Capture the cell that displays the provided text and extract its [x, y] central coordinate. 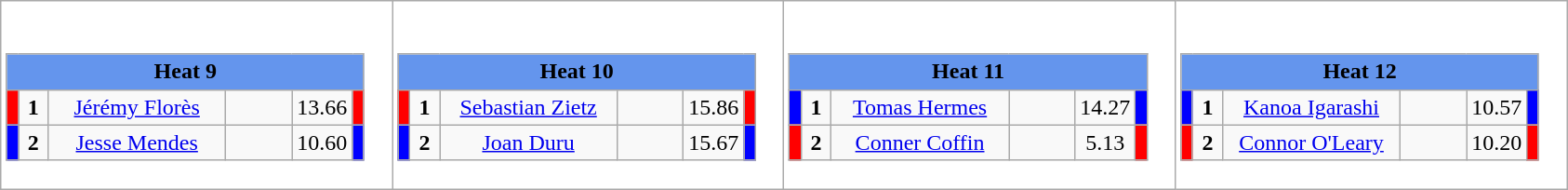
Heat 11 1 Tomas Hermes 14.27 2 Conner Coffin 5.13 [980, 95]
Heat 9 [185, 72]
15.86 [714, 107]
10.20 [1497, 142]
Heat 12 1 Kanoa Igarashi 10.57 2 Connor O'Leary 10.20 [1371, 95]
5.13 [1105, 142]
Connor O'Leary [1311, 142]
Kanoa Igarashi [1311, 107]
Joan Duru [528, 142]
Jérémy Florès [138, 107]
15.67 [714, 142]
Jesse Mendes [138, 142]
Conner Coffin [921, 142]
10.60 [322, 142]
10.57 [1497, 107]
Heat 9 1 Jérémy Florès 13.66 2 Jesse Mendes 10.60 [197, 95]
Heat 11 [968, 72]
Heat 12 [1360, 72]
Tomas Hermes [921, 107]
Sebastian Zietz [528, 107]
Heat 10 [577, 72]
Heat 10 1 Sebastian Zietz 15.86 2 Joan Duru 15.67 [588, 95]
14.27 [1105, 107]
13.66 [322, 107]
